Return (x, y) of the center of cell containing provided text 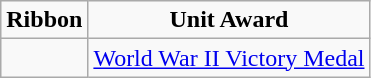
Unit Award (229, 20)
Ribbon (44, 20)
World War II Victory Medal (229, 58)
